Identify which cell holds the provided text, then report its (X, Y) central coordinate. 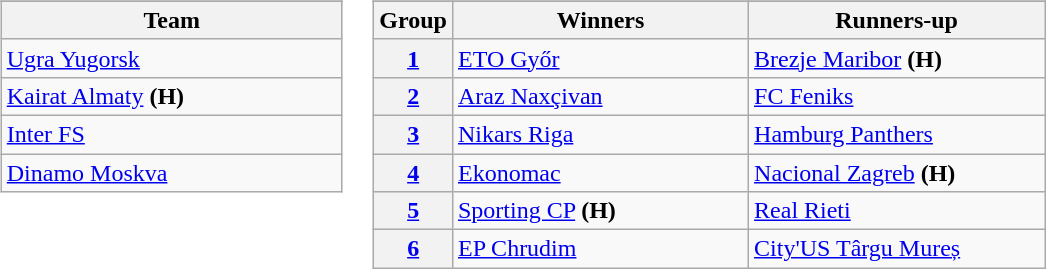
Ekonomac (600, 173)
City'US Târgu Mureș (897, 249)
4 (414, 173)
ETO Győr (600, 58)
Hamburg Panthers (897, 134)
3 (414, 134)
Ugra Yugorsk (172, 58)
Group (414, 20)
Kairat Almaty (H) (172, 96)
Winners (600, 20)
EP Chrudim (600, 249)
Dinamo Moskva (172, 173)
6 (414, 249)
2 (414, 96)
Nacional Zagreb (H) (897, 173)
Real Rieti (897, 211)
Brezje Maribor (H) (897, 58)
Araz Naxçivan (600, 96)
FC Feniks (897, 96)
Runners-up (897, 20)
Inter FS (172, 134)
Sporting CP (H) (600, 211)
5 (414, 211)
Team (172, 20)
1 (414, 58)
Nikars Riga (600, 134)
